Locate the cell with the specified text and output its [x, y] center coordinate. 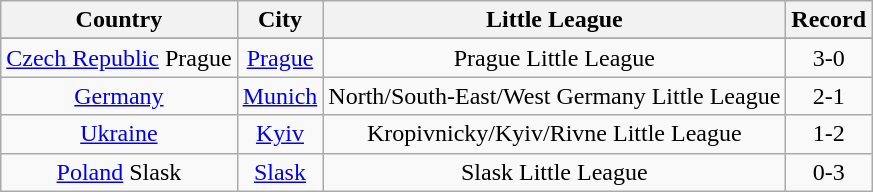
2-1 [829, 96]
Germany [119, 96]
Slask [280, 172]
Country [119, 20]
Slask Little League [554, 172]
Little League [554, 20]
Munich [280, 96]
Record [829, 20]
City [280, 20]
Czech Republic Prague [119, 58]
3-0 [829, 58]
1-2 [829, 134]
Kropivnicky/Kyiv/Rivne Little League [554, 134]
Prague [280, 58]
Prague Little League [554, 58]
Ukraine [119, 134]
Kyiv [280, 134]
Poland Slask [119, 172]
0-3 [829, 172]
North/South-East/West Germany Little League [554, 96]
